Return the [x, y] coordinate for the center point of the cell that contains the specified text.  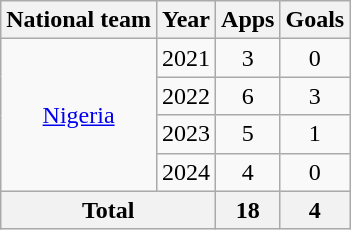
2024 [186, 172]
Total [108, 210]
Nigeria [79, 115]
Year [186, 20]
Apps [248, 20]
National team [79, 20]
1 [315, 134]
6 [248, 96]
18 [248, 210]
2021 [186, 58]
2023 [186, 134]
5 [248, 134]
Goals [315, 20]
2022 [186, 96]
